Pinpoint the cell where the given text exists, returning its [X, Y] midpoint coordinate. 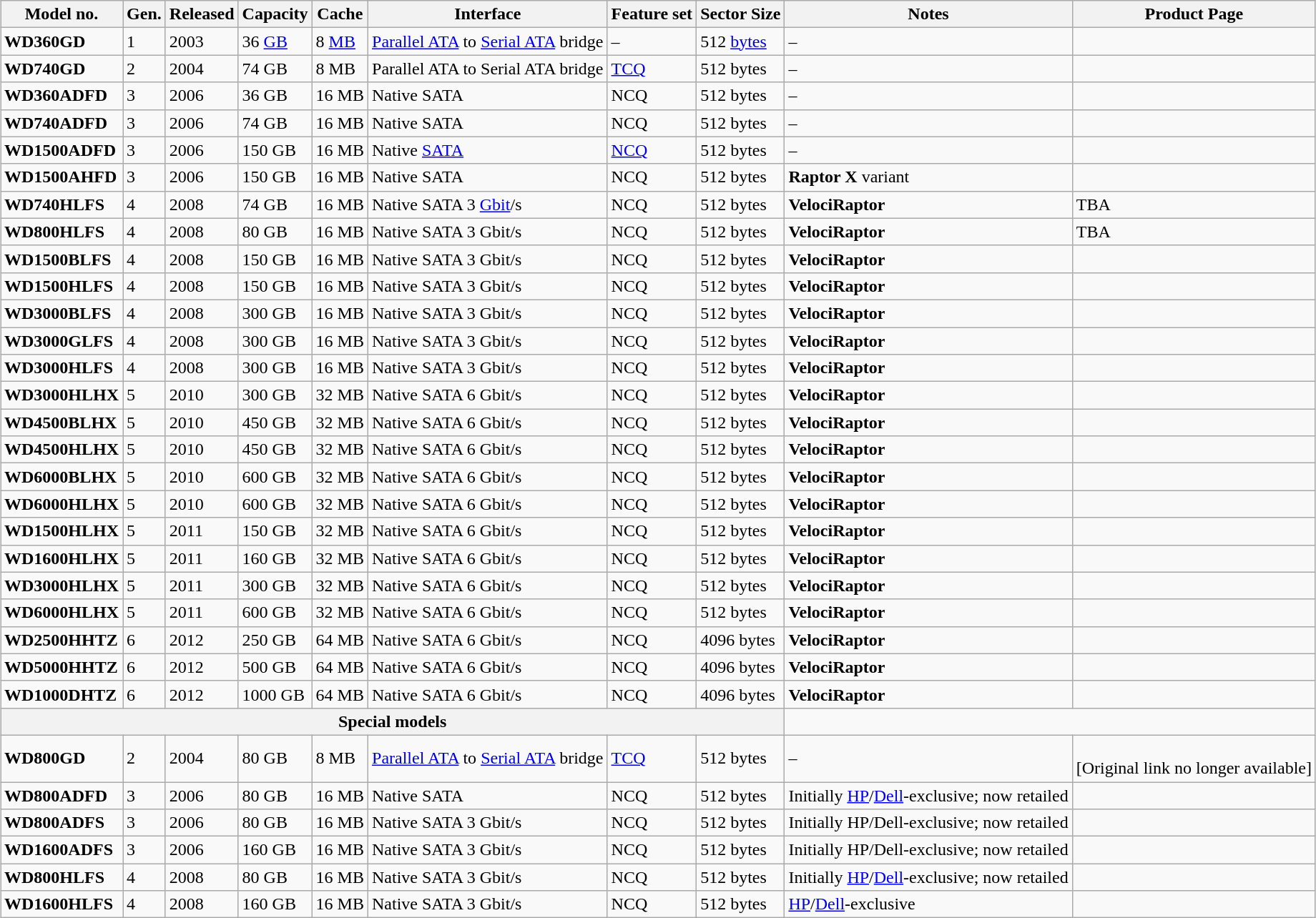
Gen. [144, 14]
WD1500AHFD [62, 177]
WD1500HLFS [62, 286]
WD3000GLFS [62, 341]
1 [144, 41]
WD1500HLHX [62, 531]
Raptor X variant [928, 177]
WD360GD [62, 41]
Product Page [1194, 14]
Cache [340, 14]
Special models [392, 721]
WD6000BLHX [62, 477]
WD1600HLFS [62, 904]
500 GB [275, 667]
WD2500HHTZ [62, 640]
Feature set [652, 14]
WD5000HHTZ [62, 667]
Released [202, 14]
WD1600ADFS [62, 850]
Sector Size [741, 14]
250 GB [275, 640]
WD740ADFD [62, 123]
Model no. [62, 14]
Capacity [275, 14]
[Original link no longer available] [1194, 758]
WD1500BLFS [62, 259]
WD3000BLFS [62, 313]
WD1600HLHX [62, 558]
WD800ADFS [62, 823]
WD740GD [62, 69]
WD800ADFD [62, 796]
1000 GB [275, 694]
WD800GD [62, 758]
WD4500BLHX [62, 423]
WD1500ADFD [62, 150]
WD1000DHTZ [62, 694]
WD3000HLFS [62, 368]
HP/Dell-exclusive [928, 904]
Interface [488, 14]
WD4500HLHX [62, 450]
2003 [202, 41]
WD360ADFD [62, 96]
WD740HLFS [62, 204]
Notes [928, 14]
